Return the [x, y] coordinate for the center point of the cell that contains the specified text.  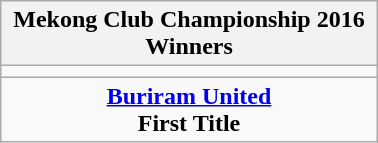
Mekong Club Championship 2016Winners [189, 34]
Buriram UnitedFirst Title [189, 110]
